Provide the [X, Y] coordinate of the cell's center where the given text is located.  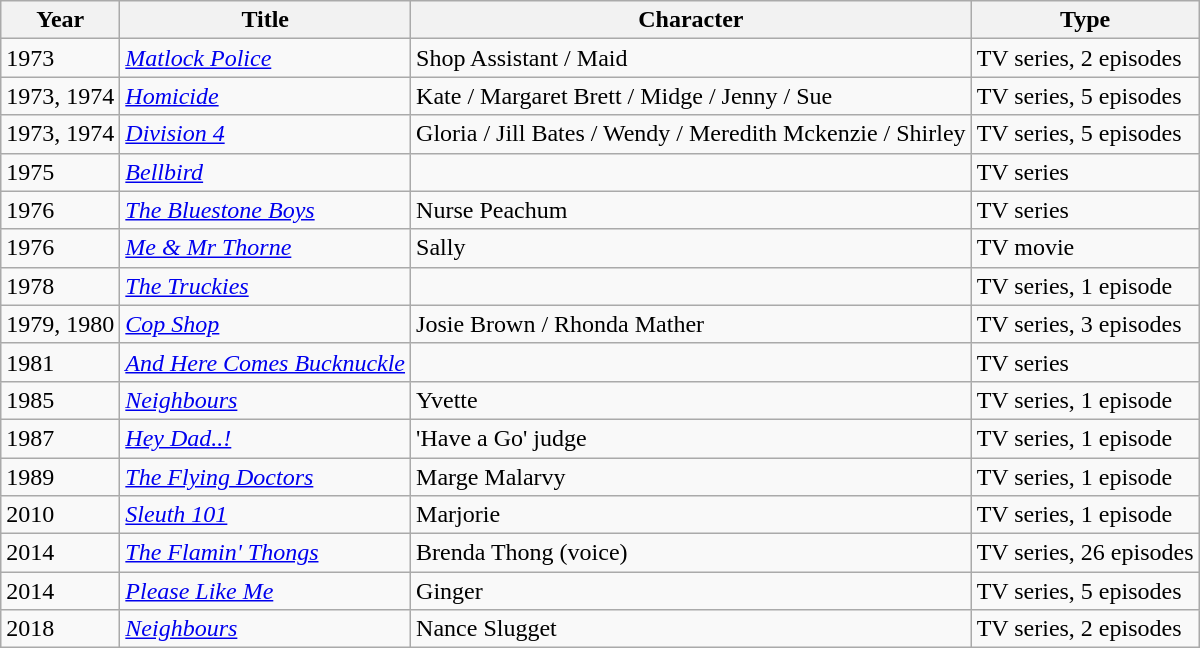
Ginger [692, 591]
1978 [60, 286]
Division 4 [266, 134]
Shop Assistant / Maid [692, 58]
1981 [60, 362]
The Flamin' Thongs [266, 553]
1975 [60, 172]
Sleuth 101 [266, 515]
Year [60, 20]
And Here Comes Bucknuckle [266, 362]
Title [266, 20]
1987 [60, 438]
The Bluestone Boys [266, 210]
Bellbird [266, 172]
Gloria / Jill Bates / Wendy / Meredith Mckenzie / Shirley [692, 134]
'Have a Go' judge [692, 438]
The Truckies [266, 286]
1985 [60, 400]
Matlock Police [266, 58]
Marge Malarvy [692, 477]
Marjorie [692, 515]
Kate / Margaret Brett / Midge / Jenny / Sue [692, 96]
2010 [60, 515]
Type [1085, 20]
Nurse Peachum [692, 210]
TV series, 26 episodes [1085, 553]
Brenda Thong (voice) [692, 553]
Character [692, 20]
TV series, 3 episodes [1085, 324]
Hey Dad..! [266, 438]
Josie Brown / Rhonda Mather [692, 324]
Please Like Me [266, 591]
1989 [60, 477]
2018 [60, 629]
Yvette [692, 400]
TV movie [1085, 248]
Homicide [266, 96]
1973 [60, 58]
Cop Shop [266, 324]
Sally [692, 248]
1979, 1980 [60, 324]
Me & Mr Thorne [266, 248]
Nance Slugget [692, 629]
The Flying Doctors [266, 477]
